Pinpoint the cell where the given text exists, returning its (X, Y) midpoint coordinate. 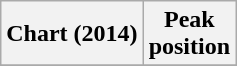
Chart (2014) (72, 34)
Peakposition (189, 34)
